Determine the [x, y] coordinate at the center of the cell enclosing the given text.  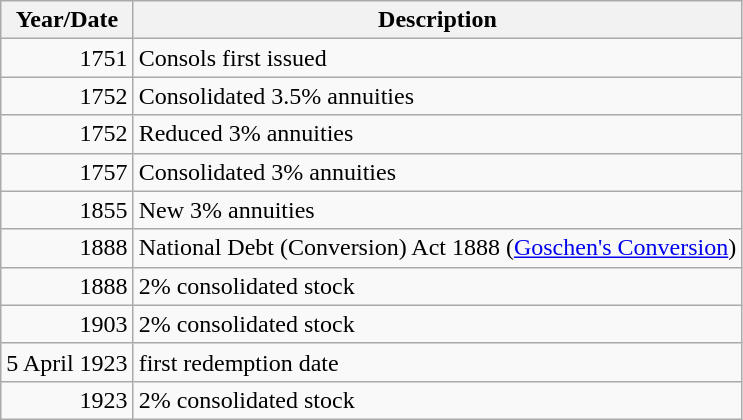
1757 [67, 172]
1903 [67, 324]
1855 [67, 210]
Reduced 3% annuities [438, 134]
5 April 1923 [67, 362]
Consols first issued [438, 58]
Consolidated 3% annuities [438, 172]
1751 [67, 58]
Year/Date [67, 20]
Consolidated 3.5% annuities [438, 96]
National Debt (Conversion) Act 1888 (Goschen's Conversion) [438, 248]
New 3% annuities [438, 210]
Description [438, 20]
1923 [67, 400]
first redemption date [438, 362]
